Return [x, y] of the center of cell containing provided text 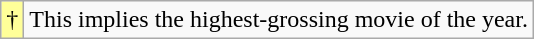
This implies the highest-grossing movie of the year. [279, 20]
† [12, 20]
